Return [X, Y] of the center of cell containing provided text 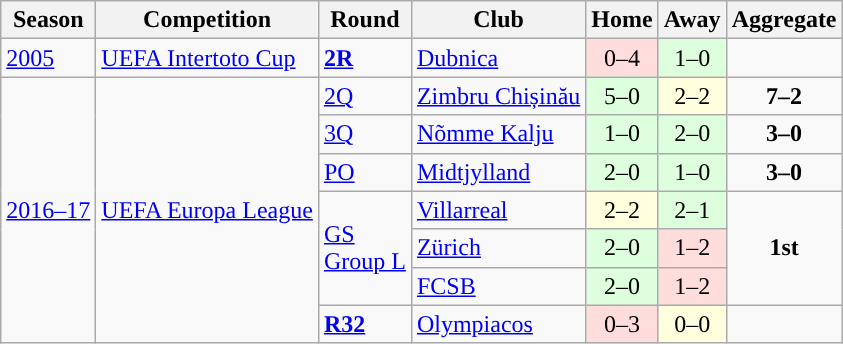
PO [364, 172]
UEFA Intertoto Cup [208, 58]
Zürich [498, 248]
GSGroup L [364, 248]
2016–17 [48, 210]
2–1 [692, 210]
Club [498, 20]
Round [364, 20]
UEFA Europa League [208, 210]
0–4 [622, 58]
Away [692, 20]
Season [48, 20]
Aggregate [784, 20]
Nõmme Kalju [498, 134]
Dubnica [498, 58]
Home [622, 20]
7–2 [784, 96]
0–3 [622, 324]
3Q [364, 134]
FCSB [498, 286]
2Q [364, 96]
2005 [48, 58]
0–0 [692, 324]
R32 [364, 324]
Olympiacos [498, 324]
Midtjylland [498, 172]
Villarreal [498, 210]
Zimbru Chișinău [498, 96]
2R [364, 58]
Competition [208, 20]
1st [784, 248]
5–0 [622, 96]
